Capture the cell that displays the provided text and extract its (x, y) central coordinate. 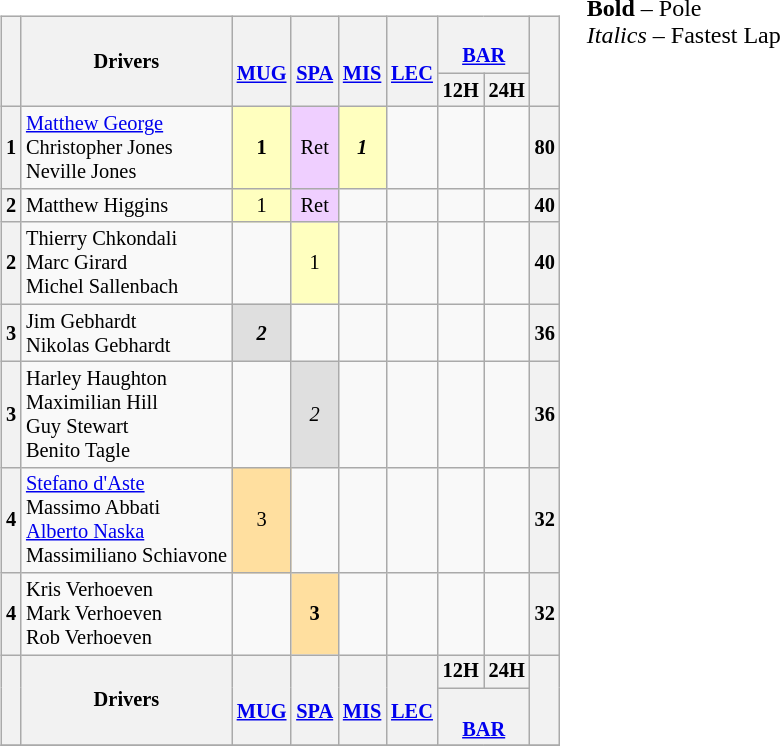
Matthew Higgins (126, 206)
Matthew George Christopher Jones Neville Jones (126, 148)
Stefano d'Aste Massimo Abbati Alberto Naska Massimiliano Schiavone (126, 520)
Harley Haughton Maximilian Hill Guy Stewart Benito Tagle (126, 415)
80 (545, 148)
Thierry Chkondali Marc Girard Michel Sallenbach (126, 263)
Kris Verhoeven Mark Verhoeven Rob Verhoeven (126, 614)
Jim Gebhardt Nikolas Gebhardt (126, 333)
